Capture the cell that displays the provided text and extract its [x, y] central coordinate. 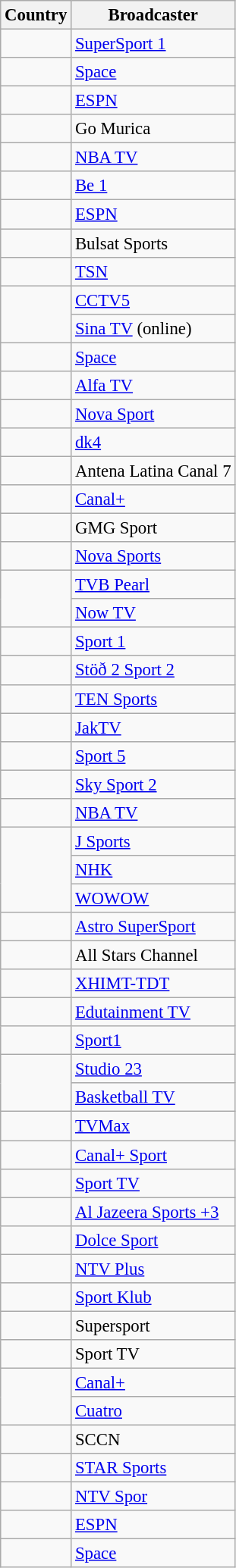
Stöð 2 Sport 2 [153, 671]
CCTV5 [153, 300]
STAR Sports [153, 1468]
Antena Latina Canal 7 [153, 471]
XHIMT-TDT [153, 984]
Nova Sports [153, 556]
Cuatro [153, 1411]
Sport Klub [153, 1297]
TVB Pearl [153, 585]
NTV Spor [153, 1497]
SuperSport 1 [153, 44]
Sport1 [153, 1041]
GMG Sport [153, 528]
Astro SuperSport [153, 927]
WOWOW [153, 898]
JakTV [153, 728]
SCCN [153, 1440]
Now TV [153, 613]
Be 1 [153, 186]
J Sports [153, 841]
TEN Sports [153, 699]
Edutainment TV [153, 1012]
All Stars Channel [153, 956]
Country [36, 15]
Sport 5 [153, 756]
Sky Sport 2 [153, 784]
NHK [153, 870]
Basketball TV [153, 1098]
Canal+ Sport [153, 1155]
Go Murica [153, 129]
Nova Sport [153, 414]
Alfa TV [153, 386]
NTV Plus [153, 1269]
TVMax [153, 1126]
dk4 [153, 443]
Al Jazeera Sports +3 [153, 1212]
TSN [153, 271]
Sport 1 [153, 642]
Broadcaster [153, 15]
Supersport [153, 1325]
Dolce Sport [153, 1240]
Sina TV (online) [153, 328]
Bulsat Sports [153, 243]
Studio 23 [153, 1069]
